Return the [x, y] coordinate for the center point of the cell that contains the specified text.  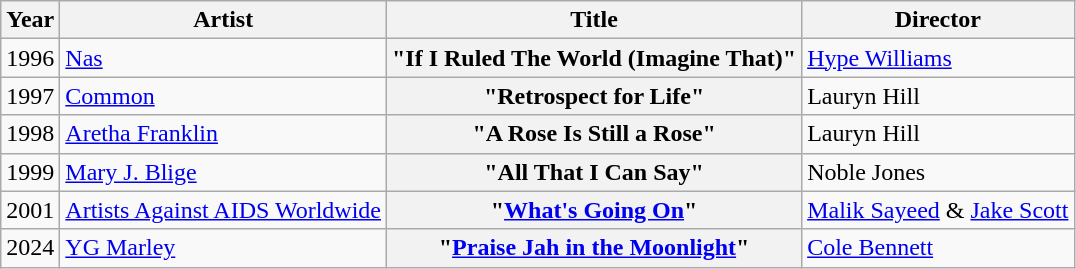
Malik Sayeed & Jake Scott [938, 210]
2001 [30, 210]
"Retrospect for Life" [594, 96]
Nas [224, 58]
2024 [30, 248]
"If I Ruled The World (Imagine That)" [594, 58]
1997 [30, 96]
Title [594, 20]
Year [30, 20]
1999 [30, 172]
"A Rose Is Still a Rose" [594, 134]
Director [938, 20]
Mary J. Blige [224, 172]
Cole Bennett [938, 248]
1996 [30, 58]
Artists Against AIDS Worldwide [224, 210]
"What's Going On" [594, 210]
Hype Williams [938, 58]
"Praise Jah in the Moonlight" [594, 248]
"All That I Can Say" [594, 172]
Aretha Franklin [224, 134]
1998 [30, 134]
Artist [224, 20]
Common [224, 96]
Noble Jones [938, 172]
YG Marley [224, 248]
